Detect which cell encompasses the target text, then output its (x, y) center coordinate. 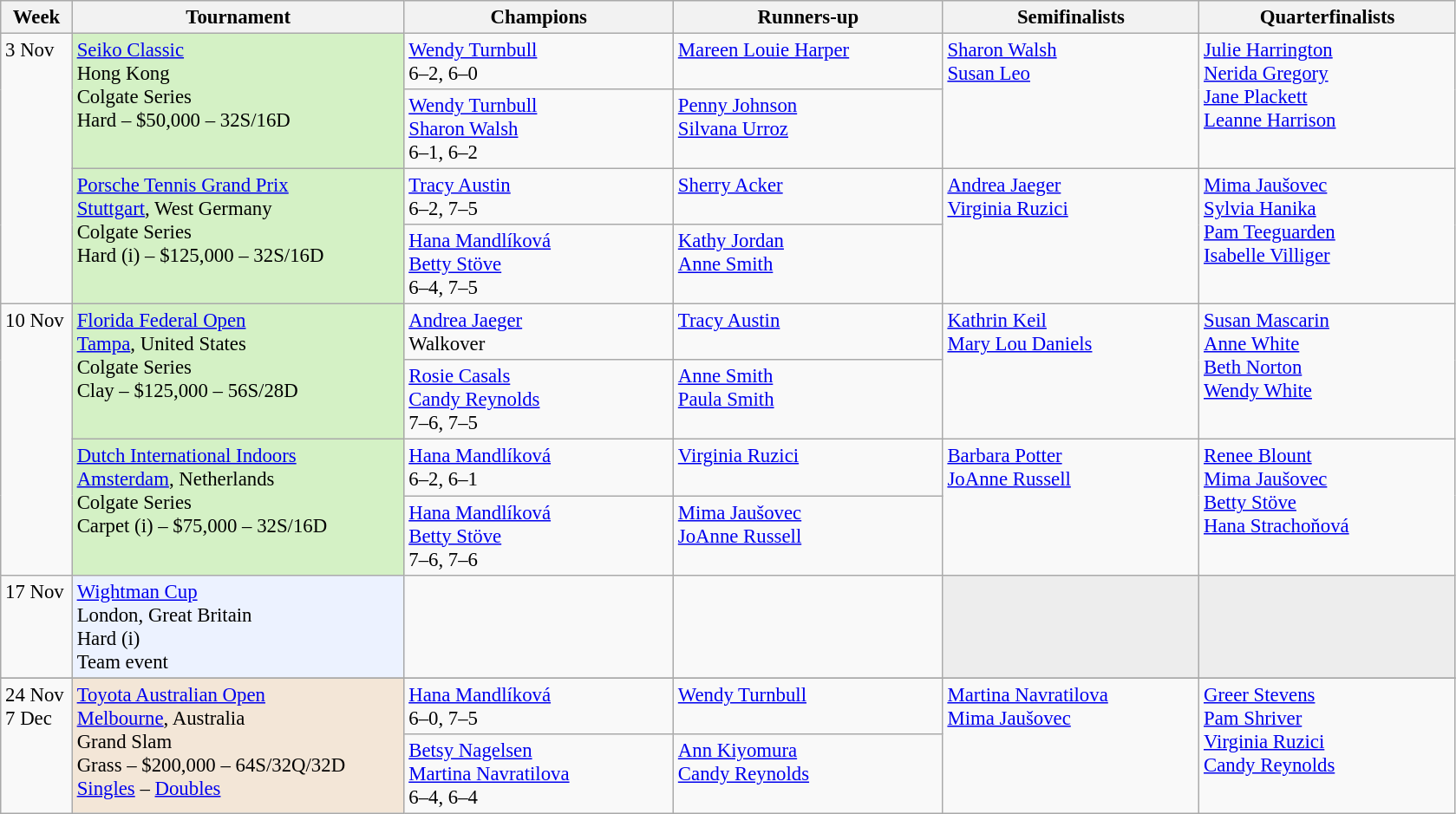
Martina Navratilova Mima Jaušovec (1071, 746)
Wendy Turnbull Sharon Walsh 6–1, 6–2 (539, 129)
Wendy Turnbull6–2, 6–0 (539, 62)
Mima Jaušovec Sylvia Hanika Pam Teeguarden Isabelle Villiger (1328, 237)
Hana Mandlíková Betty Stöve 6–4, 7–5 (539, 264)
Tournament (238, 17)
Rosie Casals Candy Reynolds7–6, 7–5 (539, 400)
Susan Mascarin Anne White Beth Norton Wendy White (1328, 372)
Semifinalists (1071, 17)
24 Nov 7 Dec (36, 746)
Penny Johnson Silvana Urroz (808, 129)
Tracy Austin (808, 333)
Hana Mandlíková Betty Stöve 7–6, 7–6 (539, 536)
Hana Mandlíková6–2, 6–1 (539, 468)
Renee Blount Mima Jaušovec Betty Stöve Hana Strachoňová (1328, 507)
Ann Kiyomura Candy Reynolds (808, 773)
Kathrin Keil Mary Lou Daniels (1071, 372)
Champions (539, 17)
Greer Stevens Pam Shriver Virginia Ruzici Candy Reynolds (1328, 746)
Dutch International Indoors Amsterdam, NetherlandsColgate SeriesCarpet (i) – $75,000 – 32S/16D (238, 507)
Sharon Walsh Susan Leo (1071, 101)
Andrea Jaeger Virginia Ruzici (1071, 237)
Quarterfinalists (1328, 17)
Anne Smith Paula Smith (808, 400)
10 Nov (36, 440)
Hana Mandlíková 6–0, 7–5 (539, 706)
Florida Federal Open Tampa, United StatesColgate SeriesClay – $125,000 – 56S/28D (238, 372)
Julie Harrington Nerida Gregory Jane Plackett Leanne Harrison (1328, 101)
17 Nov (36, 626)
Seiko Classic Hong Kong Colgate SeriesHard – $50,000 – 32S/16D (238, 101)
Virginia Ruzici (808, 468)
Betsy Nagelsen Martina Navratilova 6–4, 6–4 (539, 773)
Andrea Jaeger Walkover (539, 333)
Kathy Jordan Anne Smith (808, 264)
Runners-up (808, 17)
Toyota Australian Open Melbourne, Australia Grand SlamGrass – $200,000 – 64S/32Q/32D Singles – Doubles (238, 746)
Sherry Acker (808, 198)
3 Nov (36, 169)
Wightman Cup London, Great BritainHard (i)Team event (238, 626)
Tracy Austin 6–2, 7–5 (539, 198)
Barbara Potter JoAnne Russell (1071, 507)
Mima Jaušovec JoAnne Russell (808, 536)
Porsche Tennis Grand Prix Stuttgart, West Germany Colgate SeriesHard (i) – $125,000 – 32S/16D (238, 237)
Wendy Turnbull (808, 706)
Week (36, 17)
Mareen Louie Harper (808, 62)
